Detect which cell encompasses the target text, then output its (x, y) center coordinate. 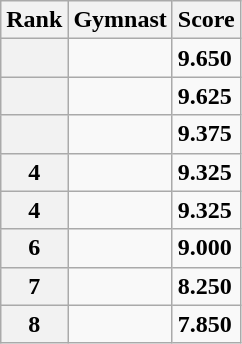
9.650 (206, 58)
6 (34, 248)
9.000 (206, 248)
Gymnast (120, 20)
8.250 (206, 286)
9.375 (206, 134)
7.850 (206, 324)
8 (34, 324)
Score (206, 20)
Rank (34, 20)
7 (34, 286)
9.625 (206, 96)
